Pinpoint the cell where the given text exists, returning its (X, Y) midpoint coordinate. 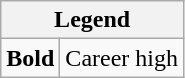
Career high (122, 58)
Bold (30, 58)
Legend (92, 20)
